Output the (X, Y) coordinate of the center of the cell containing the given text.  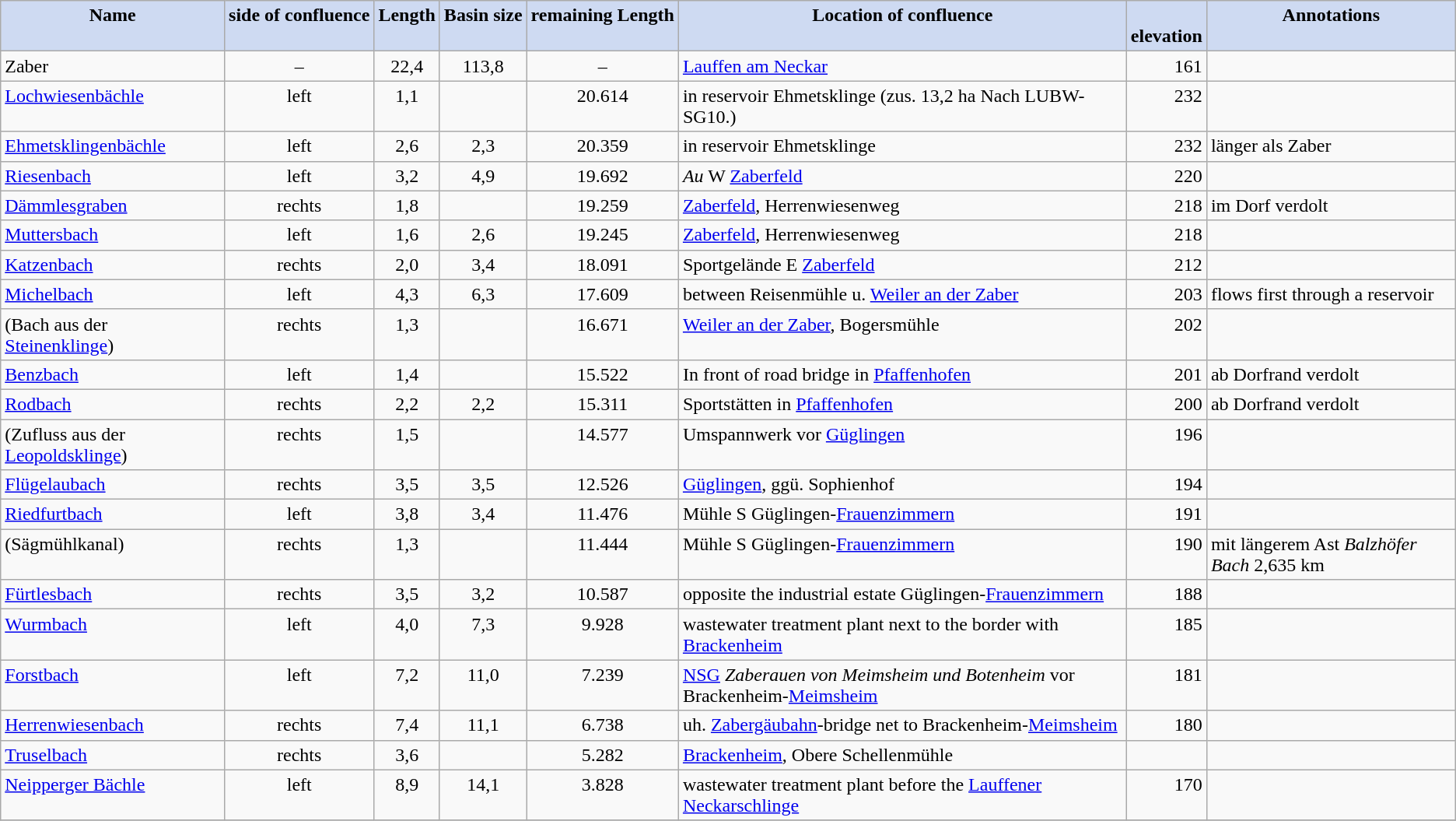
14.577 (602, 444)
Rodbach (113, 404)
12.526 (602, 485)
20.359 (602, 146)
4,9 (483, 176)
Wurmbach (113, 635)
11.476 (602, 514)
wastewater treatment plant before the Lauffener Neckarschlinge (902, 795)
113,8 (483, 66)
190 (1167, 554)
9.928 (602, 635)
Güglingen, ggü. Sophienhof (902, 485)
20.614 (602, 106)
5.282 (602, 755)
in reservoir Ehmetsklinge (902, 146)
Herrenwiesenbach (113, 725)
22,4 (407, 66)
7,2 (407, 685)
Lochwiesenbächle (113, 106)
220 (1167, 176)
Neipperger Bächle (113, 795)
11.444 (602, 554)
1,1 (407, 106)
mit längerem Ast Balzhöfer Bach 2,635 km (1331, 554)
between Reisenmühle u. Weiler an der Zaber (902, 294)
194 (1167, 485)
Sportstätten in Pfaffenhofen (902, 404)
7,3 (483, 635)
19.259 (602, 205)
4,0 (407, 635)
2,0 (407, 265)
flows first through a reservoir (1331, 294)
19.245 (602, 235)
Basin size (483, 26)
Umspannwerk vor Güglingen (902, 444)
Flügelaubach (113, 485)
2,3 (483, 146)
elevation (1167, 26)
Au W Zaberfeld (902, 176)
Katzenbach (113, 265)
1,8 (407, 205)
remaining Length (602, 26)
Muttersbach (113, 235)
202 (1167, 335)
wastewater treatment plant next to the border with Brackenheim (902, 635)
161 (1167, 66)
Benzbach (113, 374)
7.239 (602, 685)
6.738 (602, 725)
Fürtlesbach (113, 595)
side of confluence (299, 26)
212 (1167, 265)
(Zufluss aus der Leopoldsklinge) (113, 444)
länger als Zaber (1331, 146)
im Dorf verdolt (1331, 205)
15.311 (602, 404)
In front of road bridge in Pfaffenhofen (902, 374)
Location of confluence (902, 26)
Riedfurtbach (113, 514)
181 (1167, 685)
in reservoir Ehmetsklinge (zus. 13,2 ha Nach LUBW-SG10.) (902, 106)
18.091 (602, 265)
opposite the industrial estate Güglingen-Frauenzimmern (902, 595)
Name (113, 26)
15.522 (602, 374)
Length (407, 26)
19.692 (602, 176)
Brackenheim, Obere Schellenmühle (902, 755)
1,4 (407, 374)
8,9 (407, 795)
10.587 (602, 595)
Riesenbach (113, 176)
11,1 (483, 725)
191 (1167, 514)
14,1 (483, 795)
17.609 (602, 294)
uh. Zabergäubahn-bridge net to Brackenheim-Meimsheim (902, 725)
3,6 (407, 755)
(Bach aus der Steinenklinge) (113, 335)
Annotations (1331, 26)
180 (1167, 725)
11,0 (483, 685)
3,8 (407, 514)
196 (1167, 444)
201 (1167, 374)
1,5 (407, 444)
Forstbach (113, 685)
188 (1167, 595)
Dämmlesgraben (113, 205)
200 (1167, 404)
203 (1167, 294)
1,6 (407, 235)
Sportgelände E Zaberfeld (902, 265)
Ehmetsklingenbächle (113, 146)
185 (1167, 635)
6,3 (483, 294)
Lauffen am Neckar (902, 66)
NSG Zaberauen von Meimsheim und Botenheim vor Brackenheim-Meimsheim (902, 685)
Michelbach (113, 294)
Truselbach (113, 755)
170 (1167, 795)
16.671 (602, 335)
4,3 (407, 294)
(Sägmühlkanal) (113, 554)
Zaber (113, 66)
7,4 (407, 725)
Weiler an der Zaber, Bogersmühle (902, 335)
3.828 (602, 795)
